Return [x, y] of the center of cell containing provided text 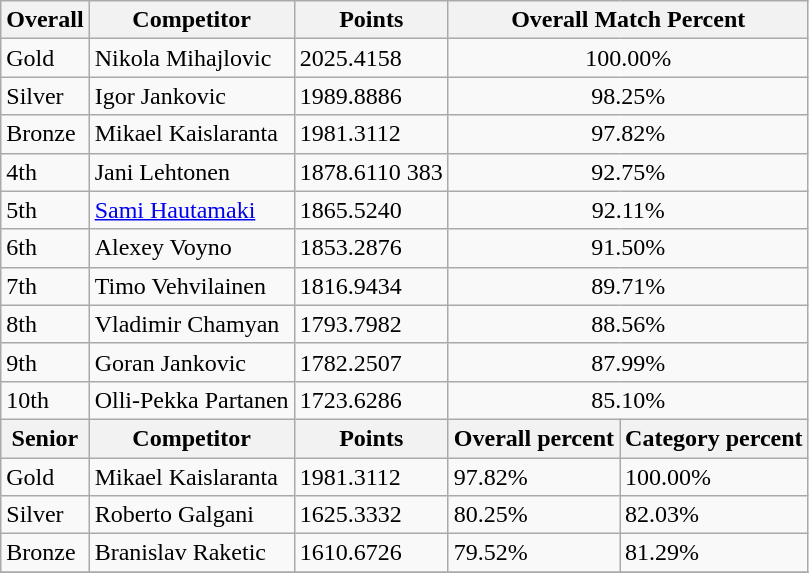
85.10% [628, 400]
Senior [45, 438]
88.56% [628, 324]
7th [45, 286]
87.99% [628, 362]
98.25% [628, 96]
8th [45, 324]
81.29% [714, 553]
Alexey Voyno [192, 248]
2025.4158 [371, 58]
92.11% [628, 210]
92.75% [628, 172]
1853.2876 [371, 248]
Category percent [714, 438]
1865.5240 [371, 210]
Overall percent [534, 438]
1723.6286 [371, 400]
91.50% [628, 248]
5th [45, 210]
89.71% [628, 286]
1878.6110 383 [371, 172]
Igor Jankovic [192, 96]
Overall Match Percent [628, 20]
Olli-Pekka Partanen [192, 400]
Branislav Raketic [192, 553]
1816.9434 [371, 286]
80.25% [534, 515]
6th [45, 248]
79.52% [534, 553]
1782.2507 [371, 362]
Roberto Galgani [192, 515]
82.03% [714, 515]
1610.6726 [371, 553]
9th [45, 362]
Jani Lehtonen [192, 172]
Goran Jankovic [192, 362]
Timo Vehvilainen [192, 286]
Overall [45, 20]
1793.7982 [371, 324]
Sami Hautamaki [192, 210]
Vladimir Chamyan [192, 324]
10th [45, 400]
4th [45, 172]
1989.8886 [371, 96]
Nikola Mihajlovic [192, 58]
1625.3332 [371, 515]
